Detect which cell encompasses the target text, then output its [x, y] center coordinate. 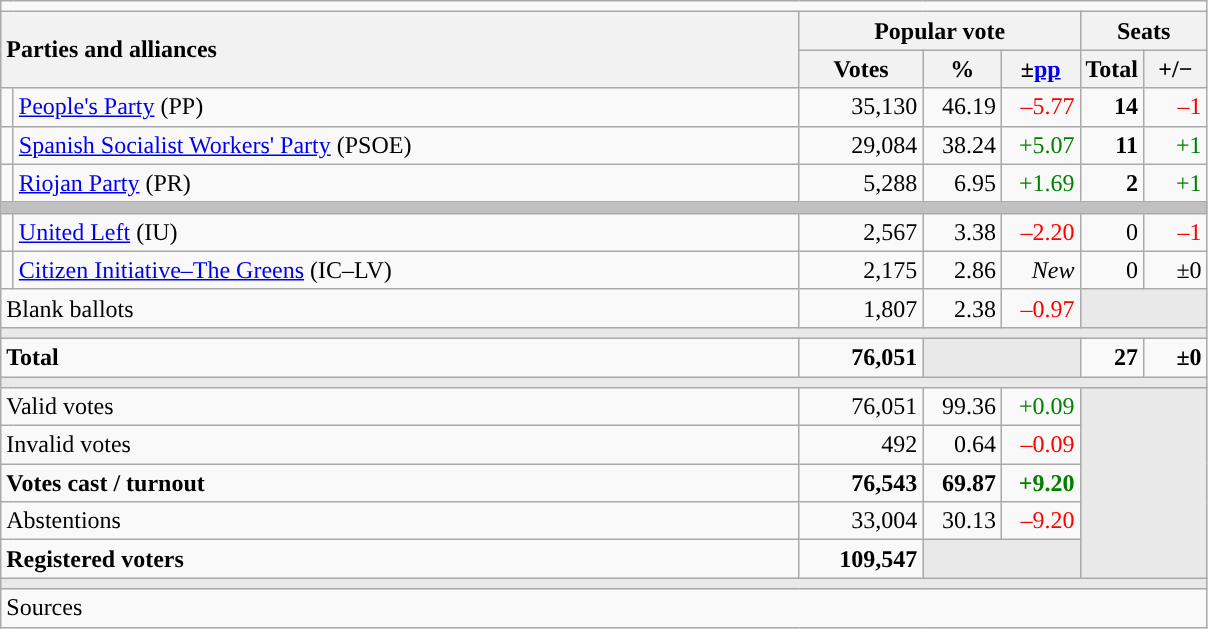
–5.77 [1040, 107]
27 [1112, 357]
Votes [861, 69]
109,547 [861, 559]
29,084 [861, 145]
46.19 [962, 107]
Citizen Initiative–The Greens (IC–LV) [406, 270]
–0.09 [1040, 445]
14 [1112, 107]
6.95 [962, 183]
% [962, 69]
Registered voters [400, 559]
2 [1112, 183]
Sources [604, 608]
New [1040, 270]
–9.20 [1040, 521]
–0.97 [1040, 308]
+1.69 [1040, 183]
Parties and alliances [400, 50]
33,004 [861, 521]
35,130 [861, 107]
+9.20 [1040, 483]
1,807 [861, 308]
69.87 [962, 483]
Abstentions [400, 521]
Votes cast / turnout [400, 483]
Spanish Socialist Workers' Party (PSOE) [406, 145]
+/− [1176, 69]
5,288 [861, 183]
Popular vote [940, 31]
2.38 [962, 308]
2.86 [962, 270]
Seats [1144, 31]
492 [861, 445]
Blank ballots [400, 308]
99.36 [962, 407]
±pp [1040, 69]
76,543 [861, 483]
38.24 [962, 145]
+0.09 [1040, 407]
Invalid votes [400, 445]
Valid votes [400, 407]
2,175 [861, 270]
Riojan Party (PR) [406, 183]
United Left (IU) [406, 232]
11 [1112, 145]
3.38 [962, 232]
People's Party (PP) [406, 107]
30.13 [962, 521]
2,567 [861, 232]
+5.07 [1040, 145]
–2.20 [1040, 232]
0.64 [962, 445]
